From the cell containing the given text, extract its center point as [x, y] coordinate. 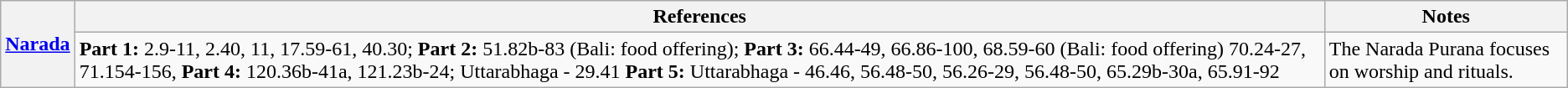
Narada [38, 44]
The Narada Purana focuses on worship and rituals. [1446, 60]
References [699, 17]
Notes [1446, 17]
